For the text-containing cell, return its midpoint in (x, y) coordinate format. 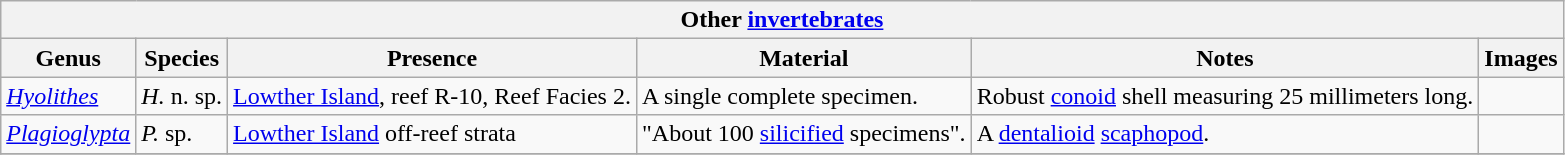
A dentalioid scaphopod. (1225, 134)
Material (804, 58)
Robust conoid shell measuring 25 millimeters long. (1225, 96)
Lowther Island off-reef strata (432, 134)
Genus (68, 58)
Notes (1225, 58)
H. n. sp. (182, 96)
Lowther Island, reef R-10, Reef Facies 2. (432, 96)
A single complete specimen. (804, 96)
"About 100 silicified specimens". (804, 134)
P. sp. (182, 134)
Species (182, 58)
Other invertebrates (782, 20)
Hyolithes (68, 96)
Presence (432, 58)
Images (1521, 58)
Plagioglypta (68, 134)
